Pinpoint the cell where the given text exists, returning its (x, y) midpoint coordinate. 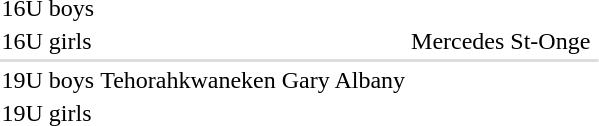
16U girls (48, 41)
19U boys (48, 80)
Tehorahkwaneken Gary Albany (253, 80)
Mercedes St-Onge (501, 41)
